Capture the cell that displays the provided text and extract its (x, y) central coordinate. 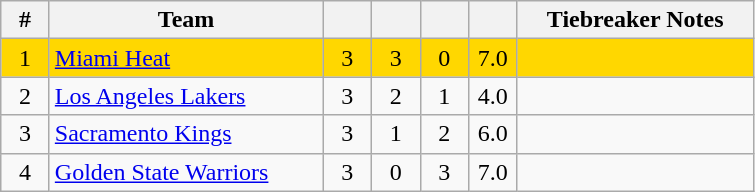
Sacramento Kings (186, 134)
# (26, 20)
Miami Heat (186, 58)
4 (26, 172)
6.0 (494, 134)
Los Angeles Lakers (186, 96)
Golden State Warriors (186, 172)
Tiebreaker Notes (635, 20)
Team (186, 20)
4.0 (494, 96)
